Output the [x, y] coordinate of the center of the cell containing the given text.  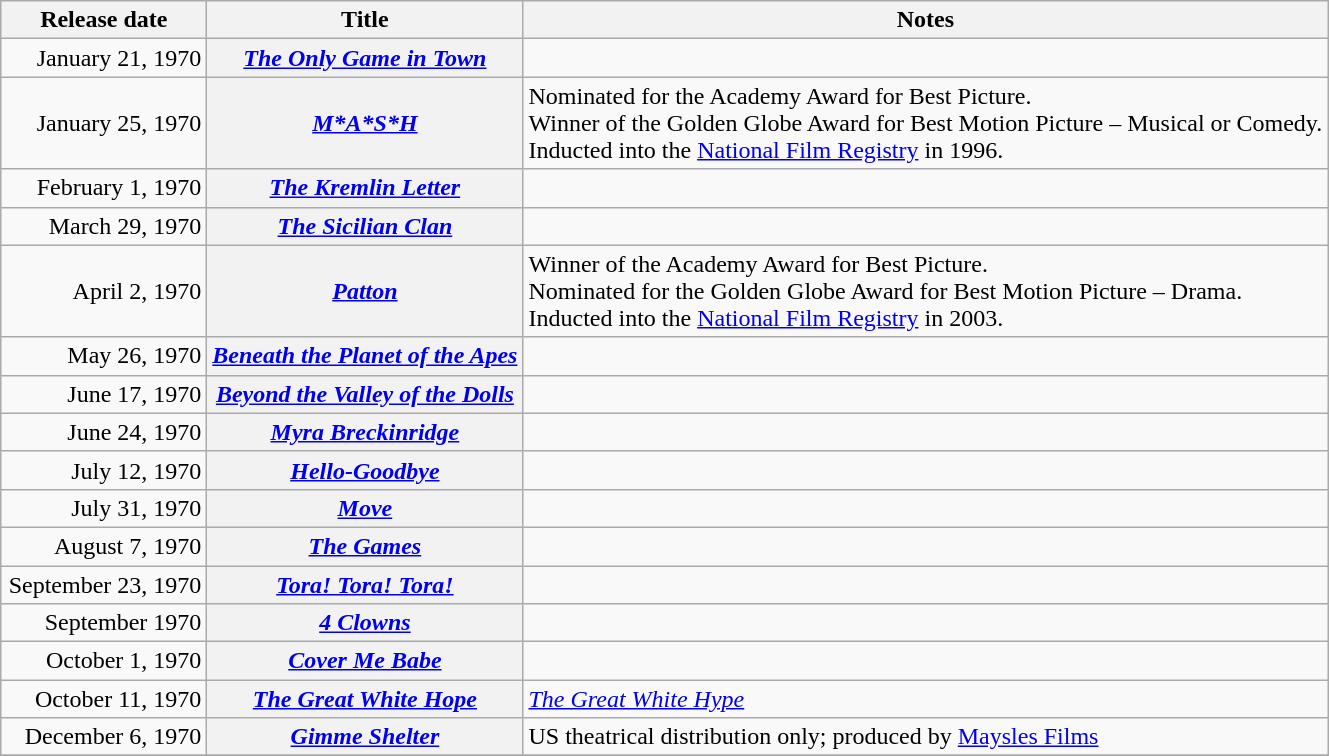
October 1, 1970 [104, 661]
June 17, 1970 [104, 394]
The Great White Hype [926, 699]
May 26, 1970 [104, 356]
The Sicilian Clan [365, 226]
The Great White Hope [365, 699]
September 1970 [104, 623]
Title [365, 20]
Hello-Goodbye [365, 470]
March 29, 1970 [104, 226]
July 31, 1970 [104, 508]
Patton [365, 291]
4 Clowns [365, 623]
M*A*S*H [365, 123]
US theatrical distribution only; produced by Maysles Films [926, 737]
Myra Breckinridge [365, 432]
Tora! Tora! Tora! [365, 585]
Notes [926, 20]
January 21, 1970 [104, 58]
August 7, 1970 [104, 546]
December 6, 1970 [104, 737]
Cover Me Babe [365, 661]
The Only Game in Town [365, 58]
October 11, 1970 [104, 699]
January 25, 1970 [104, 123]
Beneath the Planet of the Apes [365, 356]
September 23, 1970 [104, 585]
The Games [365, 546]
The Kremlin Letter [365, 188]
Move [365, 508]
June 24, 1970 [104, 432]
February 1, 1970 [104, 188]
July 12, 1970 [104, 470]
Beyond the Valley of the Dolls [365, 394]
April 2, 1970 [104, 291]
Release date [104, 20]
Gimme Shelter [365, 737]
